Find where the given text appears and provide that cell's center as (x, y) coordinate. 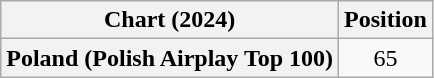
Position (386, 20)
Chart (2024) (170, 20)
65 (386, 58)
Poland (Polish Airplay Top 100) (170, 58)
